Return the (x, y) coordinate for the center point of the cell that contains the specified text.  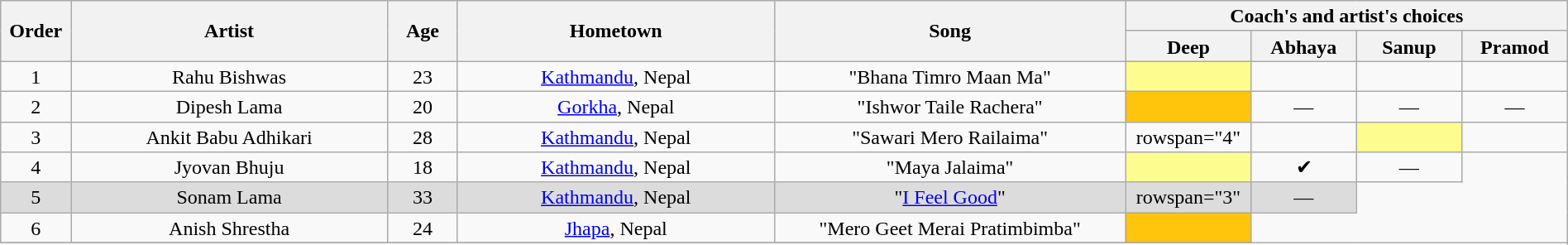
"Mero Geet Merai Pratimbimba" (949, 228)
Abhaya (1304, 46)
Ankit Babu Adhikari (230, 137)
Hometown (615, 31)
"Bhana Timro Maan Ma" (949, 76)
33 (422, 197)
24 (422, 228)
23 (422, 76)
Song (949, 31)
4 (36, 167)
20 (422, 106)
"Sawari Mero Railaima" (949, 137)
Anish Shrestha (230, 228)
5 (36, 197)
Coach's and artist's choices (1346, 17)
"I Feel Good" (949, 197)
Age (422, 31)
3 (36, 137)
Sanup (1409, 46)
Dipesh Lama (230, 106)
Deep (1188, 46)
"Ishwor Taile Rachera" (949, 106)
Pramod (1515, 46)
rowspan="4" (1188, 137)
18 (422, 167)
1 (36, 76)
6 (36, 228)
Rahu Bishwas (230, 76)
Order (36, 31)
Jhapa, Nepal (615, 228)
"Maya Jalaima" (949, 167)
28 (422, 137)
Jyovan Bhuju (230, 167)
Sonam Lama (230, 197)
✔ (1304, 167)
Gorkha, Nepal (615, 106)
rowspan="3" (1188, 197)
Artist (230, 31)
2 (36, 106)
